Scan for the cell matching the given text and deliver its [x, y] coordinate at center. 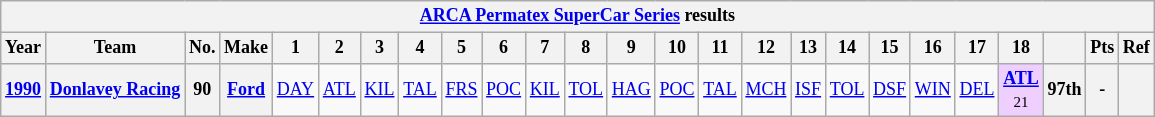
15 [890, 48]
2 [339, 48]
Pts [1102, 48]
- [1102, 90]
ARCA Permatex SuperCar Series results [578, 16]
No. [202, 48]
5 [462, 48]
DAY [295, 90]
11 [720, 48]
97th [1064, 90]
4 [420, 48]
18 [1021, 48]
Make [246, 48]
16 [932, 48]
6 [504, 48]
1990 [24, 90]
ATL21 [1021, 90]
90 [202, 90]
MCH [766, 90]
WIN [932, 90]
Ford [246, 90]
Ref [1137, 48]
9 [631, 48]
Team [114, 48]
17 [977, 48]
1 [295, 48]
8 [586, 48]
DEL [977, 90]
HAG [631, 90]
7 [544, 48]
3 [380, 48]
12 [766, 48]
14 [846, 48]
13 [808, 48]
DSF [890, 90]
ISF [808, 90]
Year [24, 48]
ATL [339, 90]
Donlavey Racing [114, 90]
10 [677, 48]
FRS [462, 90]
